Provide the (X, Y) coordinate of the cell's center where the given text is located.  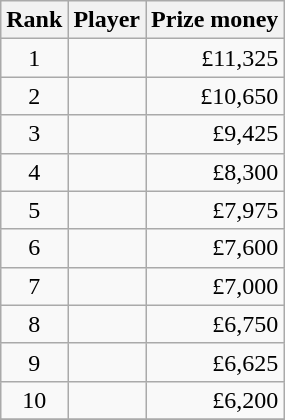
4 (34, 172)
£8,300 (215, 172)
£6,625 (215, 362)
10 (34, 400)
2 (34, 96)
6 (34, 248)
£10,650 (215, 96)
5 (34, 210)
Player (107, 20)
£7,600 (215, 248)
1 (34, 58)
£6,750 (215, 324)
£7,975 (215, 210)
9 (34, 362)
£11,325 (215, 58)
3 (34, 134)
Prize money (215, 20)
8 (34, 324)
Rank (34, 20)
£9,425 (215, 134)
£6,200 (215, 400)
7 (34, 286)
£7,000 (215, 286)
